Scan for the cell matching the given text and deliver its (X, Y) coordinate at center. 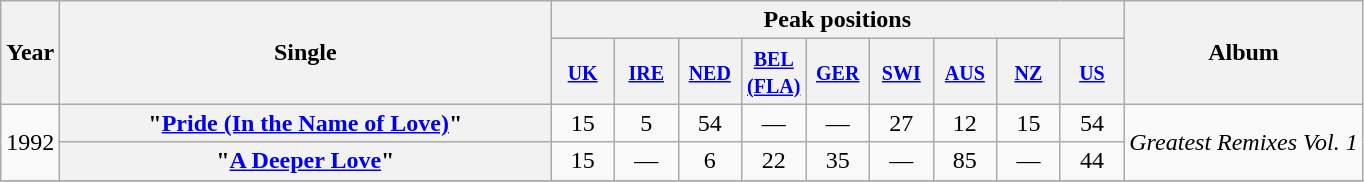
27 (902, 123)
Album (1244, 52)
NED (710, 72)
UK (583, 72)
SWI (902, 72)
US (1092, 72)
85 (965, 161)
12 (965, 123)
AUS (965, 72)
Single (306, 52)
1992 (30, 142)
35 (838, 161)
Peak positions (838, 20)
"Pride (In the Name of Love)" (306, 123)
IRE (646, 72)
44 (1092, 161)
BEL(FLA) (774, 72)
6 (710, 161)
22 (774, 161)
"A Deeper Love" (306, 161)
Greatest Remixes Vol. 1 (1244, 142)
5 (646, 123)
NZ (1029, 72)
GER (838, 72)
Year (30, 52)
